Identify which cell holds the provided text, then report its (x, y) central coordinate. 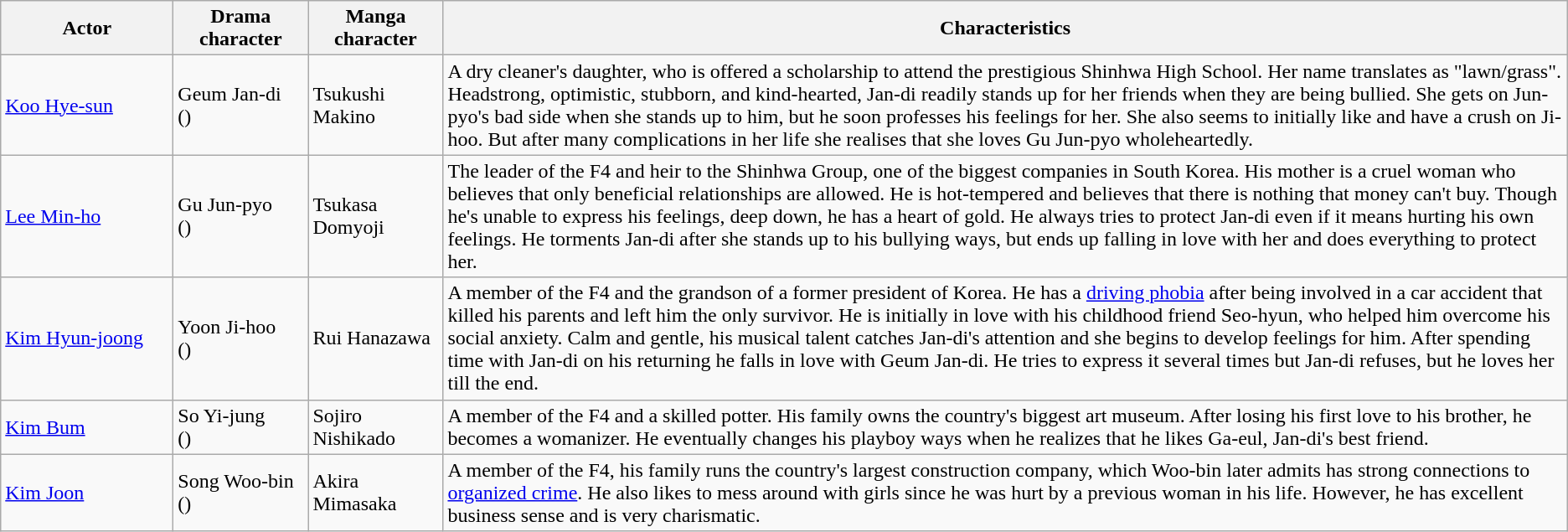
Characteristics (1005, 28)
Geum Jan-di () (241, 106)
Drama character (241, 28)
Actor (87, 28)
Rui Hanazawa (375, 338)
Sojiro Nishikado (375, 427)
Manga character (375, 28)
Lee Min-ho (87, 216)
Song Woo-bin () (241, 493)
Tsukasa Domyoji (375, 216)
Kim Joon (87, 493)
Yoon Ji-hoo () (241, 338)
Koo Hye-sun (87, 106)
Tsukushi Makino (375, 106)
Gu Jun-pyo () (241, 216)
Akira Mimasaka (375, 493)
Kim Bum (87, 427)
So Yi-jung () (241, 427)
Kim Hyun-joong (87, 338)
